Return the (x, y) coordinate for the center point of the cell that contains the specified text.  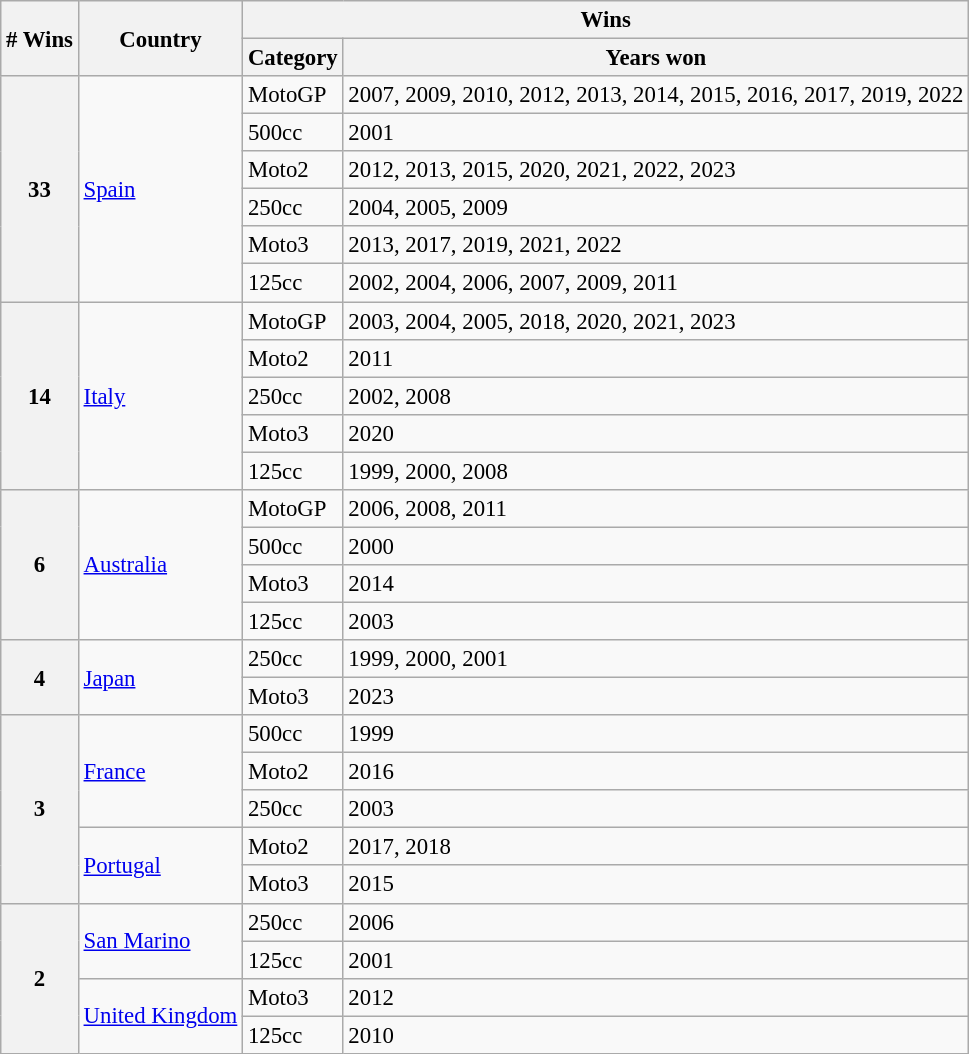
2002, 2004, 2006, 2007, 2009, 2011 (656, 283)
Spain (160, 189)
2015 (656, 885)
2002, 2008 (656, 396)
14 (40, 396)
2020 (656, 433)
Australia (160, 565)
France (160, 772)
4 (40, 678)
6 (40, 565)
2003, 2004, 2005, 2018, 2020, 2021, 2023 (656, 321)
2006 (656, 922)
2012, 2013, 2015, 2020, 2021, 2022, 2023 (656, 170)
Japan (160, 678)
1999, 2000, 2001 (656, 659)
2012 (656, 997)
2010 (656, 1035)
1999, 2000, 2008 (656, 471)
3 (40, 809)
2007, 2009, 2010, 2012, 2013, 2014, 2015, 2016, 2017, 2019, 2022 (656, 95)
2017, 2018 (656, 847)
Italy (160, 396)
2004, 2005, 2009 (656, 208)
2 (40, 978)
2013, 2017, 2019, 2021, 2022 (656, 245)
1999 (656, 734)
2016 (656, 772)
United Kingdom (160, 1016)
Years won (656, 58)
San Marino (160, 940)
Country (160, 38)
Portugal (160, 866)
Wins (606, 20)
# Wins (40, 38)
2000 (656, 546)
33 (40, 189)
2023 (656, 697)
2006, 2008, 2011 (656, 509)
Category (293, 58)
2014 (656, 584)
2011 (656, 358)
